Find where the given text appears and provide that cell's center as (X, Y) coordinate. 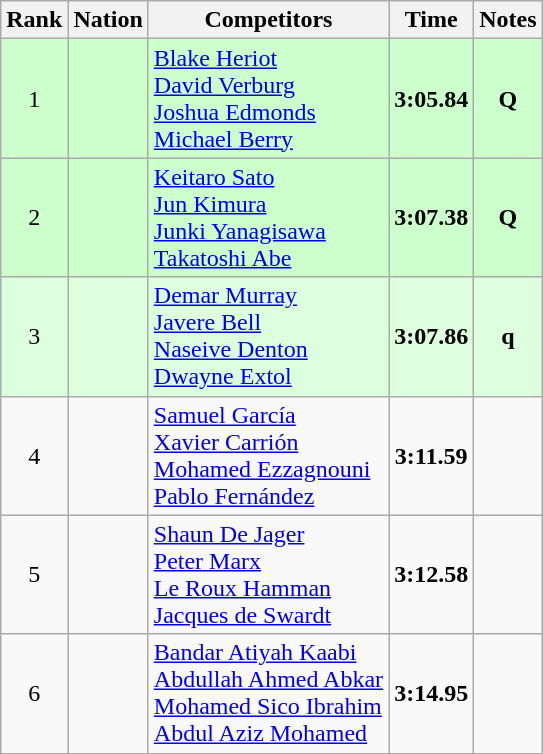
q (508, 336)
3:12.58 (432, 574)
3:05.84 (432, 98)
3:07.86 (432, 336)
3 (34, 336)
Samuel GarcíaXavier CarriónMohamed EzzagnouniPablo Fernández (268, 456)
4 (34, 456)
Shaun De JagerPeter MarxLe Roux HammanJacques de Swardt (268, 574)
Competitors (268, 20)
Rank (34, 20)
Time (432, 20)
Keitaro SatoJun KimuraJunki YanagisawaTakatoshi Abe (268, 218)
Notes (508, 20)
Demar MurrayJavere BellNaseive DentonDwayne Extol (268, 336)
Blake HeriotDavid VerburgJoshua EdmondsMichael Berry (268, 98)
1 (34, 98)
3:11.59 (432, 456)
6 (34, 694)
2 (34, 218)
Bandar Atiyah KaabiAbdullah Ahmed AbkarMohamed Sico IbrahimAbdul Aziz Mohamed (268, 694)
Nation (108, 20)
3:14.95 (432, 694)
3:07.38 (432, 218)
5 (34, 574)
